Capture the cell that displays the provided text and extract its [x, y] central coordinate. 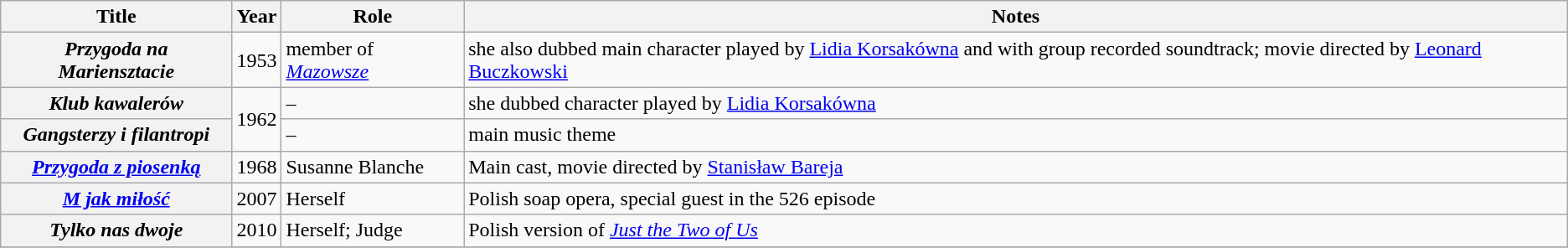
Year [256, 17]
Role [373, 17]
main music theme [1016, 135]
Klub kawalerów [116, 103]
Herself [373, 199]
Przygoda na Mariensztacie [116, 60]
Title [116, 17]
Polish version of Just the Two of Us [1016, 230]
1962 [256, 119]
member of Mazowsze [373, 60]
M jak miłość [116, 199]
Przygoda z piosenką [116, 167]
2010 [256, 230]
Notes [1016, 17]
Tylko nas dwoje [116, 230]
Main cast, movie directed by Stanisław Bareja [1016, 167]
1953 [256, 60]
she also dubbed main character played by Lidia Korsakówna and with group recorded soundtrack; movie directed by Leonard Buczkowski [1016, 60]
Susanne Blanche [373, 167]
she dubbed character played by Lidia Korsakówna [1016, 103]
1968 [256, 167]
Herself; Judge [373, 230]
Gangsterzy i filantropi [116, 135]
Polish soap opera, special guest in the 526 episode [1016, 199]
2007 [256, 199]
